Extract the [X, Y] coordinate from the center of the cell holding the provided text.  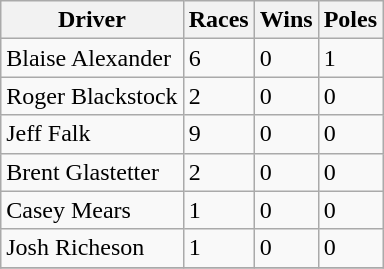
Blaise Alexander [92, 58]
Races [218, 20]
Roger Blackstock [92, 96]
9 [218, 134]
Brent Glastetter [92, 172]
Casey Mears [92, 210]
6 [218, 58]
Jeff Falk [92, 134]
Wins [286, 20]
Poles [350, 20]
Josh Richeson [92, 248]
Driver [92, 20]
